Identify which cell holds the provided text, then report its [x, y] central coordinate. 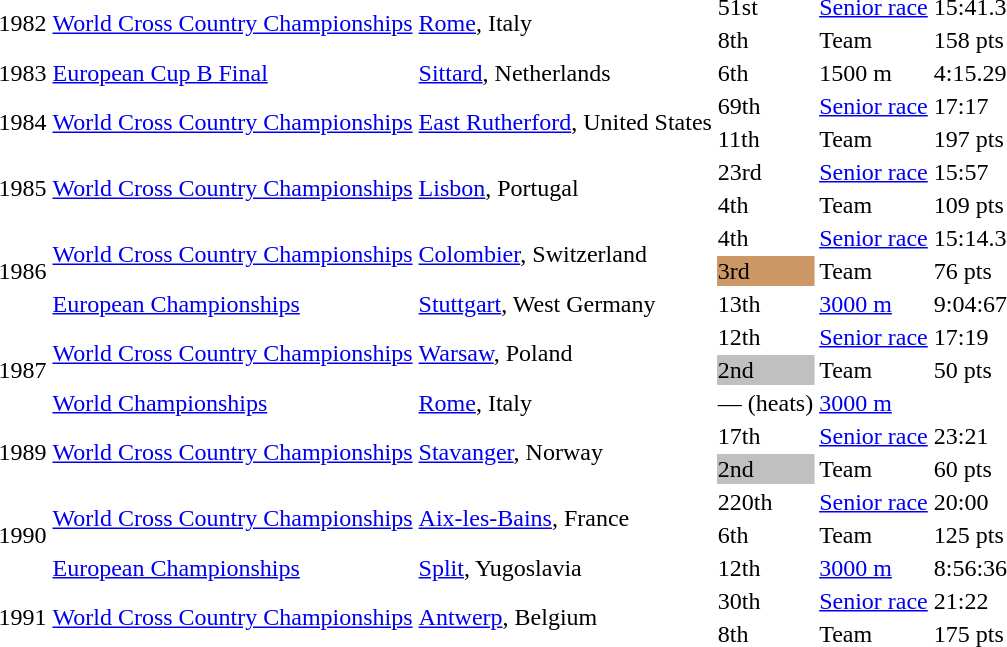
17th [765, 436]
13th [765, 304]
Sittard, Netherlands [565, 73]
30th [765, 601]
World Championships [232, 403]
Lisbon, Portugal [565, 188]
69th [765, 106]
220th [765, 502]
European Cup B Final [232, 73]
East Rutherford, United States [565, 122]
11th [765, 139]
Stavanger, Norway [565, 452]
Rome, Italy [565, 403]
1500 m [874, 73]
8th [765, 40]
Split, Yugoslavia [565, 568]
Stuttgart, West Germany [565, 304]
23rd [765, 172]
Colombier, Switzerland [565, 254]
— (heats) [765, 403]
Aix-les-Bains, France [565, 518]
Warsaw, Poland [565, 354]
3rd [765, 271]
